Scan for the cell matching the given text and deliver its (X, Y) coordinate at center. 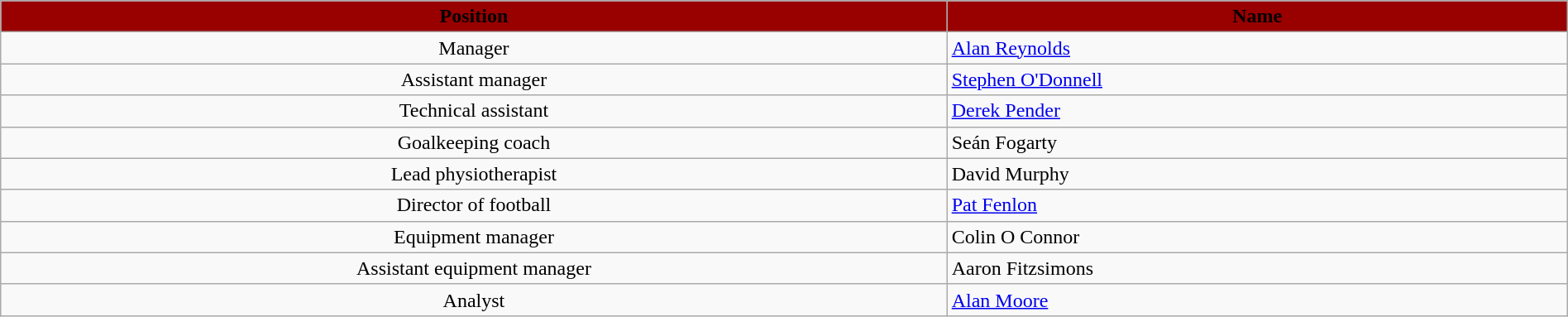
Derek Pender (1257, 111)
Goalkeeping coach (474, 142)
Assistant equipment manager (474, 268)
Pat Fenlon (1257, 205)
Seán Fogarty (1257, 142)
Technical assistant (474, 111)
Assistant manager (474, 79)
Colin O Connor (1257, 237)
Stephen O'Donnell (1257, 79)
Lead physiotherapist (474, 174)
Manager (474, 48)
Equipment manager (474, 237)
Alan Reynolds (1257, 48)
Aaron Fitzsimons (1257, 268)
Alan Moore (1257, 300)
Analyst (474, 300)
Position (474, 17)
David Murphy (1257, 174)
Director of football (474, 205)
Name (1257, 17)
